Find where the given text appears and provide that cell's center as (X, Y) coordinate. 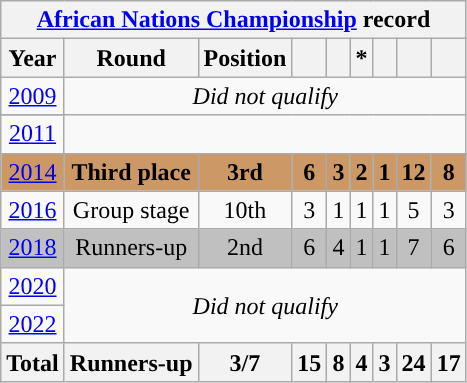
Total (33, 362)
African Nations Championship record (234, 20)
2016 (33, 210)
2 (362, 172)
2022 (33, 324)
2nd (245, 248)
12 (414, 172)
Position (245, 58)
24 (414, 362)
2009 (33, 96)
* (362, 58)
Year (33, 58)
Group stage (131, 210)
2011 (33, 134)
2018 (33, 248)
15 (310, 362)
7 (414, 248)
3rd (245, 172)
2014 (33, 172)
3/7 (245, 362)
2020 (33, 286)
10th (245, 210)
17 (448, 362)
Round (131, 58)
Third place (131, 172)
5 (414, 210)
